Find where the given text appears and provide that cell's center as [X, Y] coordinate. 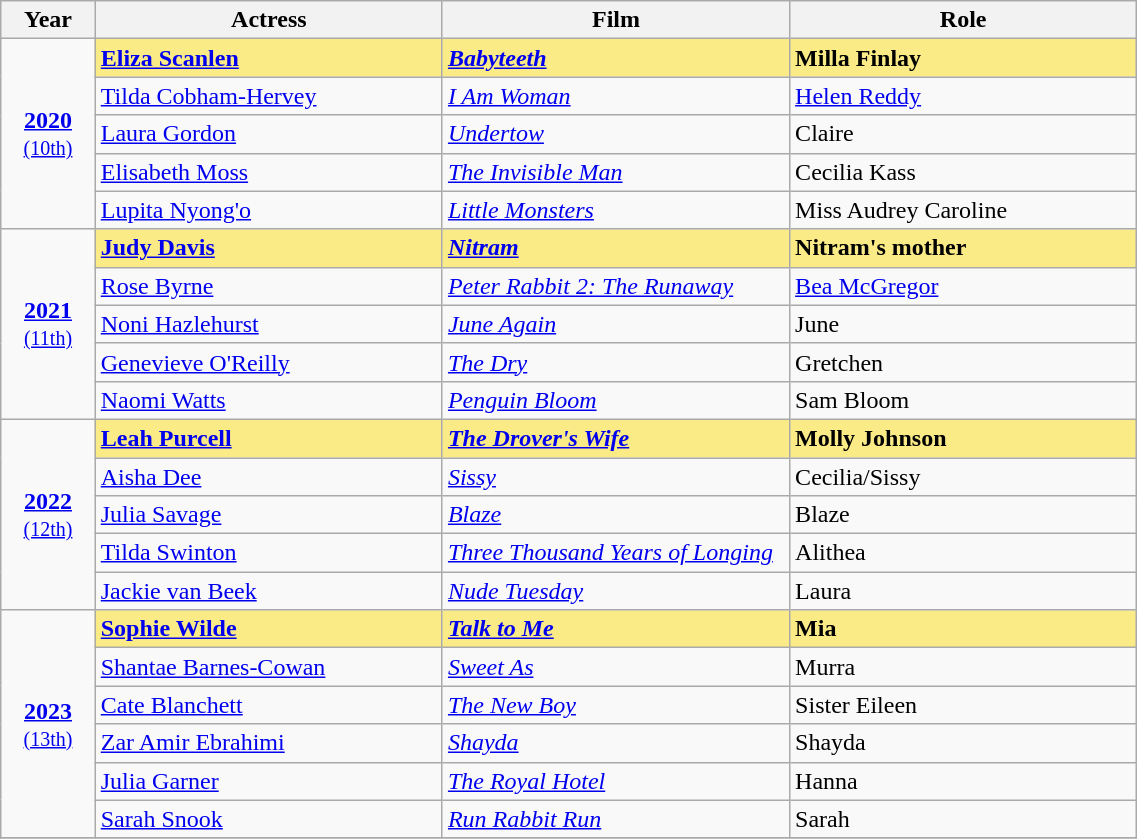
The Invisible Man [616, 172]
Undertow [616, 134]
Judy Davis [268, 248]
Cecilia Kass [964, 172]
2023(13th) [48, 724]
Actress [268, 20]
June [964, 324]
Year [48, 20]
Helen Reddy [964, 96]
Rose Byrne [268, 286]
Babyteeth [616, 58]
Miss Audrey Caroline [964, 210]
Gretchen [964, 362]
Role [964, 20]
Eliza Scanlen [268, 58]
Tilda Cobham-Hervey [268, 96]
Molly Johnson [964, 438]
Noni Hazlehurst [268, 324]
Run Rabbit Run [616, 819]
Genevieve O'Reilly [268, 362]
Aisha Dee [268, 477]
The Royal Hotel [616, 781]
Tilda Swinton [268, 553]
I Am Woman [616, 96]
Julia Garner [268, 781]
Claire [964, 134]
Bea McGregor [964, 286]
2021(11th) [48, 324]
Laura [964, 591]
Nitram [616, 248]
Shantae Barnes-Cowan [268, 667]
Talk to Me [616, 629]
Sarah Snook [268, 819]
Little Monsters [616, 210]
Peter Rabbit 2: The Runaway [616, 286]
Cecilia/Sissy [964, 477]
Zar Amir Ebrahimi [268, 743]
Sophie Wilde [268, 629]
Jackie van Beek [268, 591]
Sissy [616, 477]
Leah Purcell [268, 438]
2022(12th) [48, 514]
Sam Bloom [964, 400]
Cate Blanchett [268, 705]
Murra [964, 667]
Naomi Watts [268, 400]
Sarah [964, 819]
Alithea [964, 553]
Elisabeth Moss [268, 172]
2020(10th) [48, 134]
Sister Eileen [964, 705]
Mia [964, 629]
The Dry [616, 362]
Nitram's mother [964, 248]
The New Boy [616, 705]
June Again [616, 324]
Milla Finlay [964, 58]
Lupita Nyong'o [268, 210]
Three Thousand Years of Longing [616, 553]
Laura Gordon [268, 134]
Hanna [964, 781]
Julia Savage [268, 515]
Penguin Bloom [616, 400]
The Drover's Wife [616, 438]
Film [616, 20]
Sweet As [616, 667]
Nude Tuesday [616, 591]
